Search for the cell housing the specified text and yield its [X, Y] center coordinate. 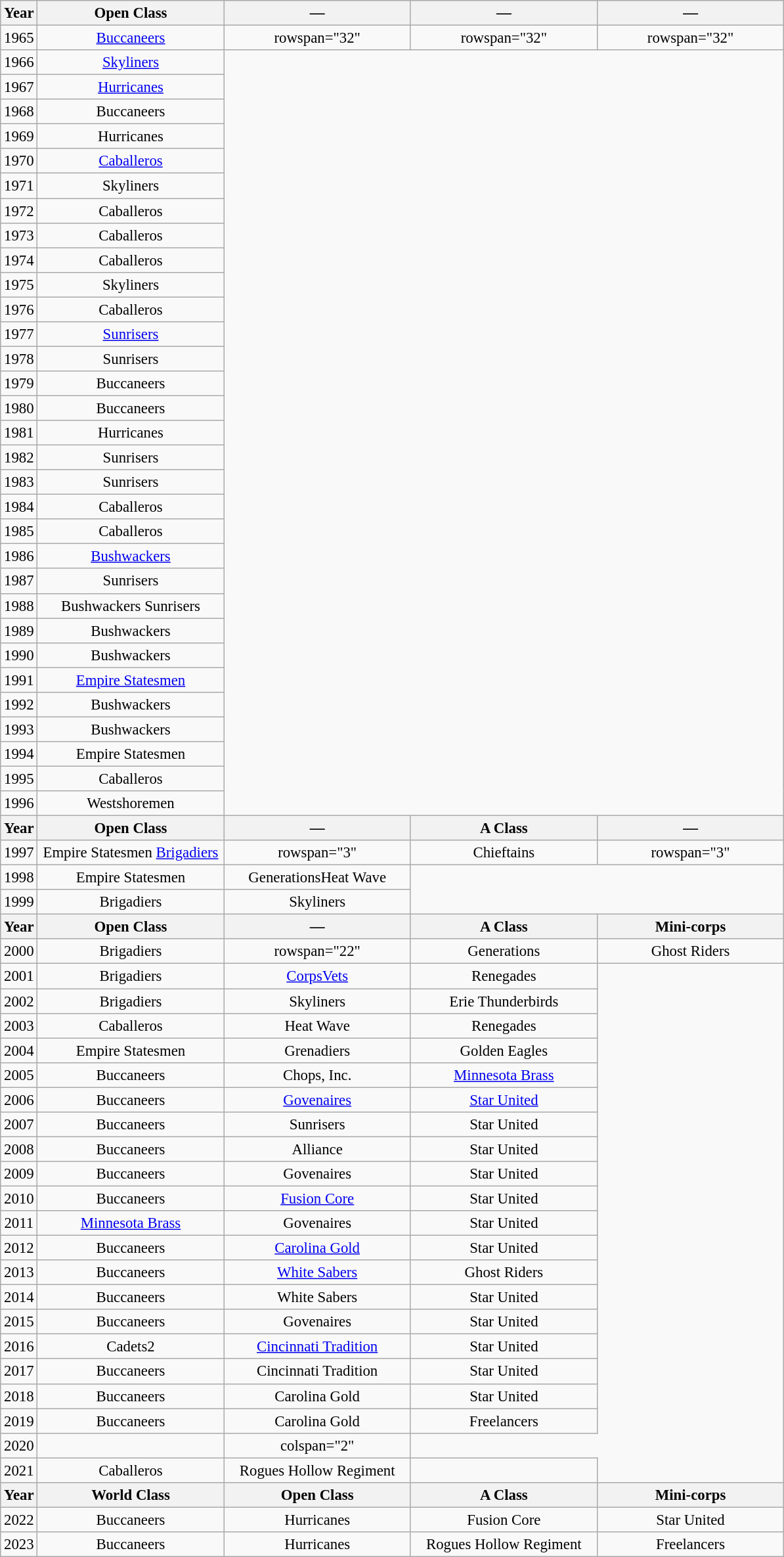
2019 [19, 1421]
2013 [19, 1273]
1990 [19, 655]
2001 [19, 976]
2021 [19, 1470]
2011 [19, 1223]
Alliance [317, 1149]
2005 [19, 1075]
2016 [19, 1347]
1980 [19, 408]
GenerationsHeat Wave [317, 878]
1971 [19, 186]
Heat Wave [317, 1026]
1969 [19, 137]
1975 [19, 284]
1995 [19, 778]
1997 [19, 853]
2006 [19, 1100]
1985 [19, 531]
2015 [19, 1322]
2003 [19, 1026]
World Class [131, 1495]
2014 [19, 1297]
CorpsVets [317, 976]
1979 [19, 384]
1972 [19, 211]
Westshoremen [131, 803]
2007 [19, 1125]
1984 [19, 507]
1981 [19, 433]
2008 [19, 1149]
1967 [19, 87]
Chops, Inc. [317, 1075]
2023 [19, 1545]
2010 [19, 1198]
2020 [19, 1445]
1976 [19, 309]
1992 [19, 705]
colspan="2" [317, 1445]
Generations [504, 952]
Erie Thunderbirds [504, 1001]
1974 [19, 260]
Bushwackers Sunrisers [131, 606]
2004 [19, 1050]
1988 [19, 606]
1998 [19, 878]
1966 [19, 62]
1970 [19, 161]
1978 [19, 359]
1989 [19, 631]
1982 [19, 458]
Cadets2 [131, 1347]
1977 [19, 334]
1999 [19, 902]
2009 [19, 1174]
rowspan="22" [317, 952]
1993 [19, 729]
Grenadiers [317, 1050]
1987 [19, 581]
1965 [19, 38]
1991 [19, 680]
Chieftains [504, 853]
1986 [19, 556]
2012 [19, 1248]
Empire Statesmen Brigadiers [131, 853]
2017 [19, 1372]
1996 [19, 803]
2022 [19, 1520]
1994 [19, 754]
2002 [19, 1001]
1973 [19, 235]
1983 [19, 482]
2000 [19, 952]
1968 [19, 112]
Golden Eagles [504, 1050]
2018 [19, 1396]
